Pinpoint the cell where the given text exists, returning its (X, Y) midpoint coordinate. 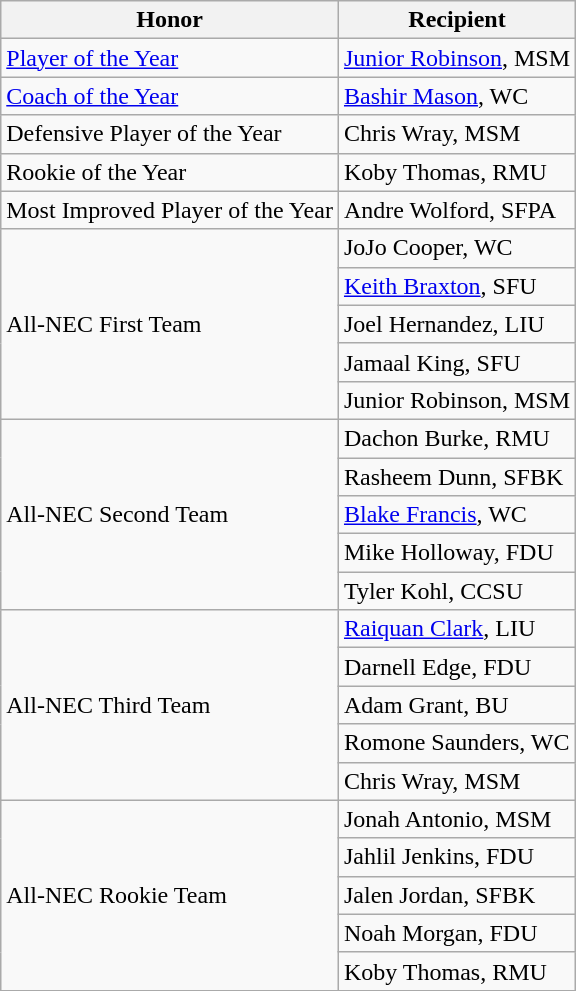
Andre Wolford, SFPA (456, 210)
Joel Hernandez, LIU (456, 324)
Mike Holloway, FDU (456, 553)
JoJo Cooper, WC (456, 248)
Keith Braxton, SFU (456, 286)
Dachon Burke, RMU (456, 438)
Noah Morgan, FDU (456, 933)
Adam Grant, BU (456, 705)
Honor (170, 20)
Darnell Edge, FDU (456, 667)
Player of the Year (170, 58)
Rookie of the Year (170, 172)
All-NEC Rookie Team (170, 895)
Jamaal King, SFU (456, 362)
Jalen Jordan, SFBK (456, 895)
Most Improved Player of the Year (170, 210)
All-NEC Second Team (170, 514)
Bashir Mason, WC (456, 96)
Coach of the Year (170, 96)
Jonah Antonio, MSM (456, 819)
All-NEC First Team (170, 324)
Raiquan Clark, LIU (456, 629)
Recipient (456, 20)
Tyler Kohl, CCSU (456, 591)
Romone Saunders, WC (456, 743)
Jahlil Jenkins, FDU (456, 857)
Defensive Player of the Year (170, 134)
Blake Francis, WC (456, 515)
All-NEC Third Team (170, 705)
Rasheem Dunn, SFBK (456, 477)
